Locate the cell with the specified text and output its [x, y] center coordinate. 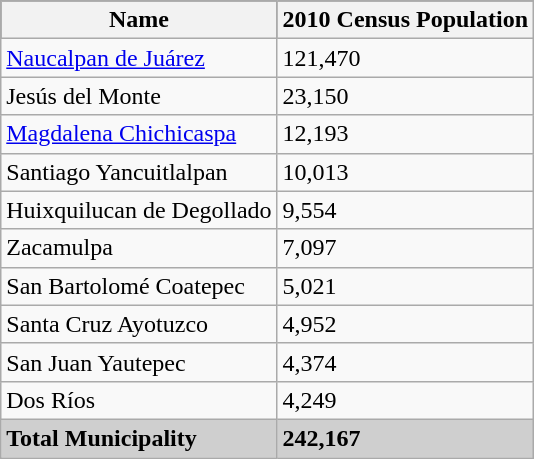
121,470 [405, 58]
9,554 [405, 210]
7,097 [405, 248]
Huixquilucan de Degollado [139, 210]
2010 Census Population [405, 20]
Santa Cruz Ayotuzco [139, 324]
10,013 [405, 172]
Dos Ríos [139, 400]
San Juan Yautepec [139, 362]
Naucalpan de Juárez [139, 58]
Jesús del Monte [139, 96]
242,167 [405, 438]
5,021 [405, 286]
23,150 [405, 96]
Total Municipality [139, 438]
Zacamulpa [139, 248]
4,374 [405, 362]
4,952 [405, 324]
San Bartolomé Coatepec [139, 286]
12,193 [405, 134]
Name [139, 20]
Santiago Yancuitlalpan [139, 172]
Magdalena Chichicaspa [139, 134]
4,249 [405, 400]
